Extract the [X, Y] coordinate from the center of the cell holding the provided text.  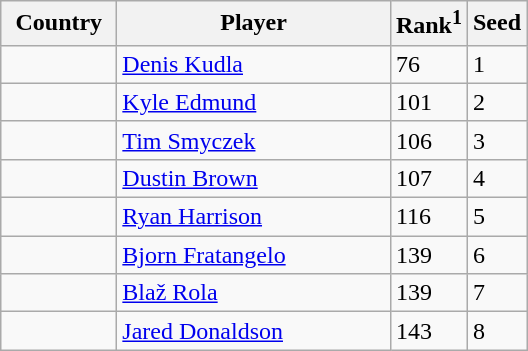
2 [496, 102]
Ryan Harrison [254, 217]
5 [496, 217]
Kyle Edmund [254, 102]
116 [428, 217]
Player [254, 24]
Denis Kudla [254, 64]
7 [496, 293]
8 [496, 331]
143 [428, 331]
76 [428, 64]
Seed [496, 24]
Dustin Brown [254, 178]
Rank1 [428, 24]
6 [496, 255]
Bjorn Fratangelo [254, 255]
Tim Smyczek [254, 140]
3 [496, 140]
4 [496, 178]
Country [59, 24]
Jared Donaldson [254, 331]
101 [428, 102]
1 [496, 64]
Blaž Rola [254, 293]
106 [428, 140]
107 [428, 178]
